Extract the (X, Y) coordinate from the center of the cell holding the provided text.  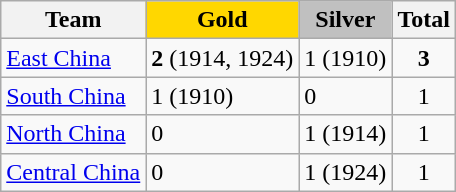
Team (74, 20)
South China (74, 96)
1 (1924) (346, 172)
Gold (222, 20)
Total (424, 20)
2 (1914, 1924) (222, 58)
1 (1914) (346, 134)
Central China (74, 172)
North China (74, 134)
3 (424, 58)
Silver (346, 20)
East China (74, 58)
